Return [X, Y] of the center of cell containing provided text 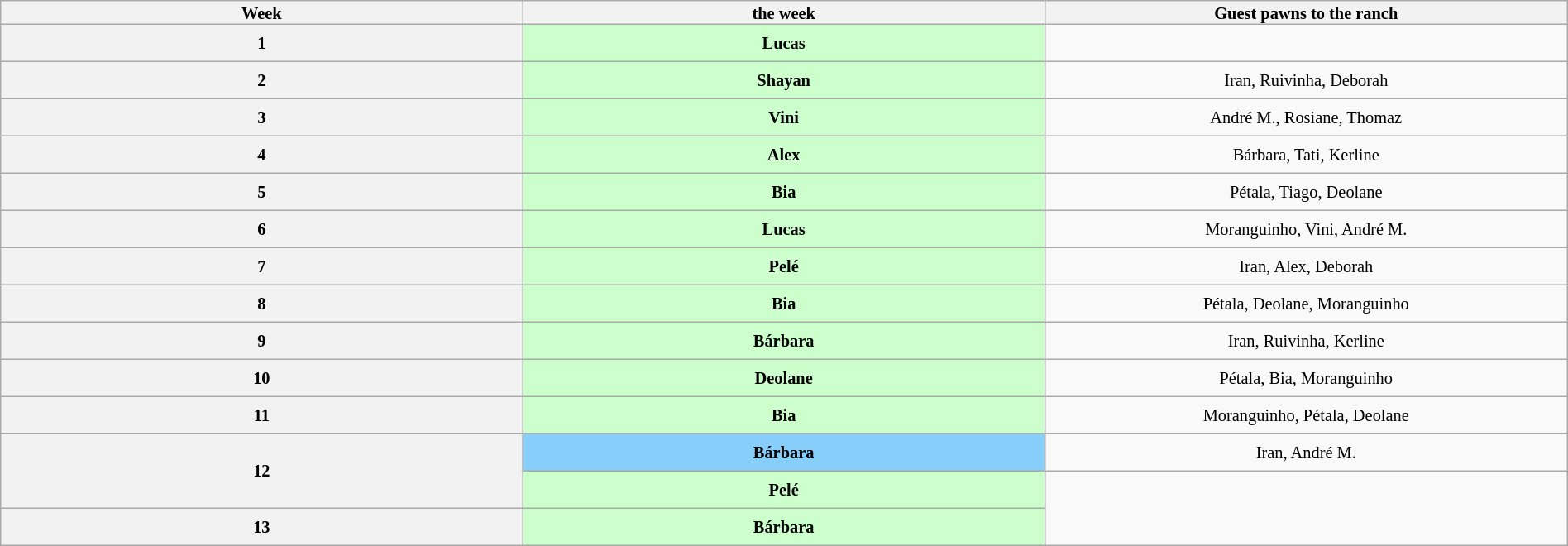
7 [261, 266]
André M., Rosiane, Thomaz [1306, 117]
Bárbara, Tati, Kerline [1306, 154]
Moranguinho, Vini, André M. [1306, 228]
Pétala, Bia, Moranguinho [1306, 377]
Pétala, Tiago, Deolane [1306, 192]
Moranguinho, Pétala, Deolane [1306, 415]
8 [261, 303]
Deolane [784, 377]
3 [261, 117]
Week [261, 12]
Iran, Ruivinha, Deborah [1306, 79]
2 [261, 79]
Guest pawns to the ranch [1306, 12]
13 [261, 526]
Alex [784, 154]
Iran, Alex, Deborah [1306, 266]
11 [261, 415]
Vini [784, 117]
9 [261, 341]
5 [261, 192]
6 [261, 228]
4 [261, 154]
12 [261, 471]
1 [261, 43]
Iran, Ruivinha, Kerline [1306, 341]
Iran, André M. [1306, 452]
Pétala, Deolane, Moranguinho [1306, 303]
Shayan [784, 79]
the week [784, 12]
10 [261, 377]
